For the text-containing cell, return its midpoint in [x, y] coordinate format. 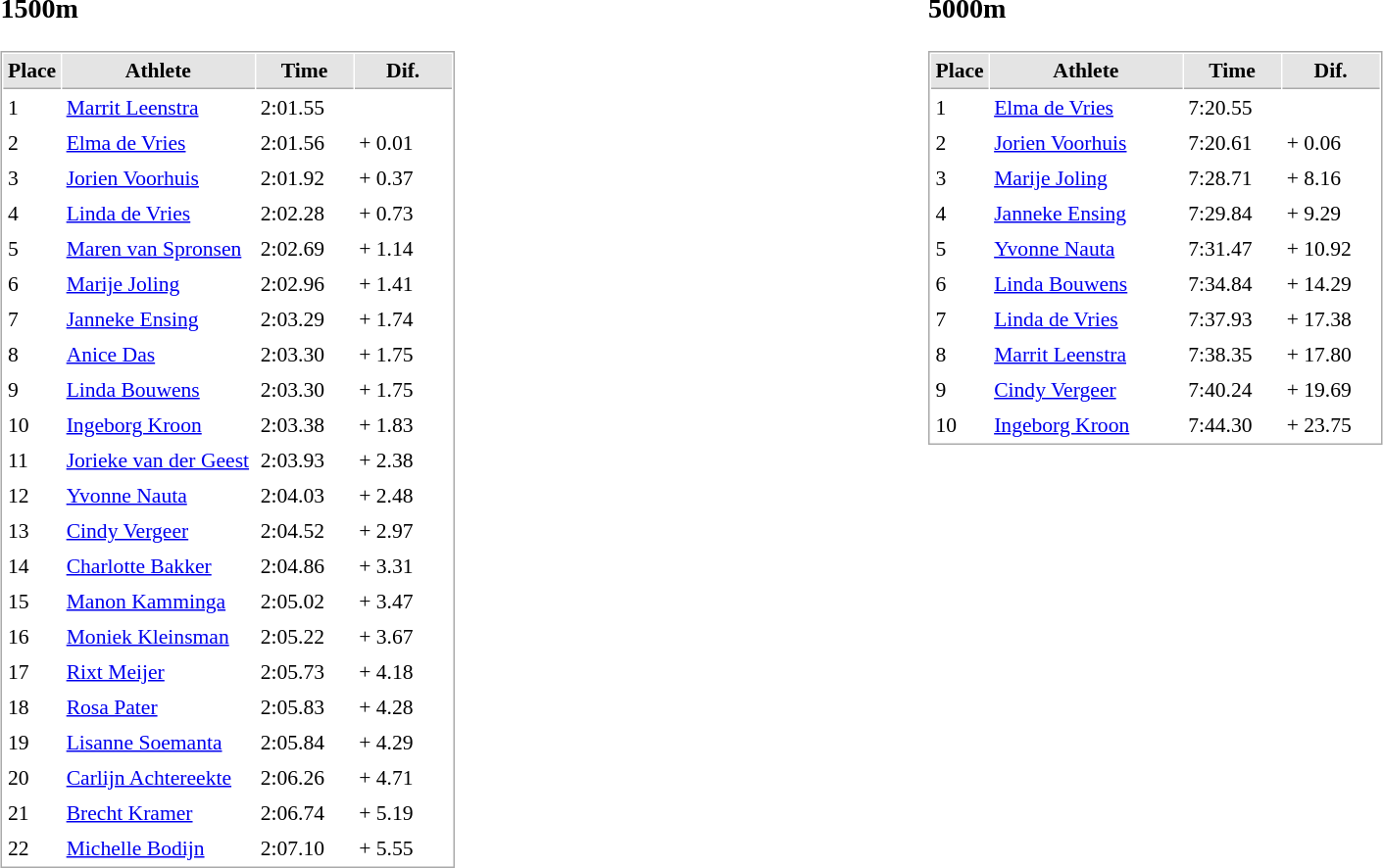
2:05.84 [304, 743]
+ 3.31 [404, 566]
14 [32, 566]
16 [32, 637]
2:04.52 [304, 531]
+ 1.41 [404, 284]
11 [32, 460]
+ 0.73 [404, 214]
Maren van Spronsen [158, 249]
+ 3.47 [404, 602]
2:04.86 [304, 566]
+ 10.92 [1331, 249]
Manon Kamminga [158, 602]
Charlotte Bakker [158, 566]
2:06.74 [304, 813]
+ 8.16 [1331, 178]
+ 3.67 [404, 637]
2:06.26 [304, 778]
7:44.30 [1233, 425]
+ 23.75 [1331, 425]
2:01.55 [304, 108]
7:28.71 [1233, 178]
12 [32, 496]
+ 0.01 [404, 143]
7:29.84 [1233, 214]
2:01.92 [304, 178]
2:03.93 [304, 460]
+ 19.69 [1331, 390]
7:40.24 [1233, 390]
2:02.69 [304, 249]
+ 14.29 [1331, 284]
+ 1.83 [404, 425]
+ 4.28 [404, 707]
Michelle Bodijn [158, 848]
+ 4.29 [404, 743]
Brecht Kramer [158, 813]
+ 1.14 [404, 249]
2:02.96 [304, 284]
2:03.29 [304, 319]
+ 0.37 [404, 178]
Rosa Pater [158, 707]
+ 2.97 [404, 531]
Moniek Kleinsman [158, 637]
+ 1.74 [404, 319]
Rixt Meijer [158, 672]
2:01.56 [304, 143]
21 [32, 813]
2:03.38 [304, 425]
+ 5.19 [404, 813]
+ 9.29 [1331, 214]
7:31.47 [1233, 249]
Anice Das [158, 355]
+ 5.55 [404, 848]
2:05.22 [304, 637]
+ 17.80 [1331, 355]
15 [32, 602]
2:02.28 [304, 214]
7:20.61 [1233, 143]
19 [32, 743]
7:38.35 [1233, 355]
7:37.93 [1233, 319]
22 [32, 848]
+ 2.48 [404, 496]
Carlijn Achtereekte [158, 778]
Jorieke van der Geest [158, 460]
Lisanne Soemanta [158, 743]
+ 2.38 [404, 460]
2:05.83 [304, 707]
7:34.84 [1233, 284]
+ 0.06 [1331, 143]
+ 17.38 [1331, 319]
2:04.03 [304, 496]
7:20.55 [1233, 108]
2:05.73 [304, 672]
17 [32, 672]
+ 4.18 [404, 672]
2:07.10 [304, 848]
20 [32, 778]
13 [32, 531]
18 [32, 707]
2:05.02 [304, 602]
+ 4.71 [404, 778]
